Locate the cell with the specified text and output its [X, Y] center coordinate. 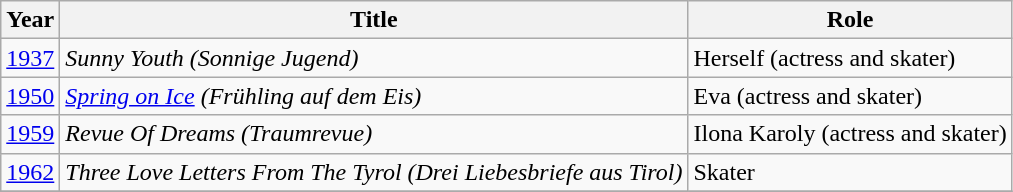
Three Love Letters From The Tyrol (Drei Liebesbriefe aus Tirol) [374, 172]
Revue Of Dreams (Traumrevue) [374, 134]
Sunny Youth (Sonnige Jugend) [374, 58]
Eva (actress and skater) [850, 96]
Year [30, 20]
Title [374, 20]
1962 [30, 172]
Skater [850, 172]
Role [850, 20]
Herself (actress and skater) [850, 58]
Ilona Karoly (actress and skater) [850, 134]
Spring on Ice (Frühling auf dem Eis) [374, 96]
1937 [30, 58]
1950 [30, 96]
1959 [30, 134]
